Determine the (x, y) coordinate at the center of the cell enclosing the given text.  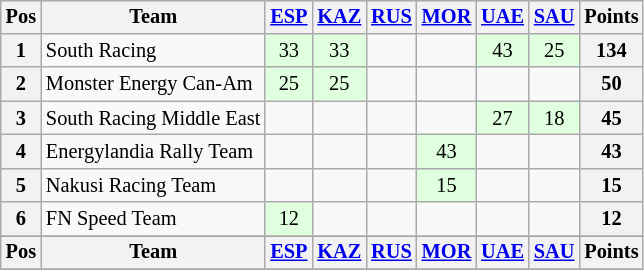
27 (502, 118)
5 (21, 185)
134 (611, 51)
South Racing (153, 51)
Energylandia Rally Team (153, 152)
South Racing Middle East (153, 118)
2 (21, 84)
6 (21, 219)
Monster Energy Can-Am (153, 84)
18 (554, 118)
45 (611, 118)
1 (21, 51)
3 (21, 118)
4 (21, 152)
50 (611, 84)
FN Speed Team (153, 219)
Nakusi Racing Team (153, 185)
